Locate the cell with the specified text and output its [x, y] center coordinate. 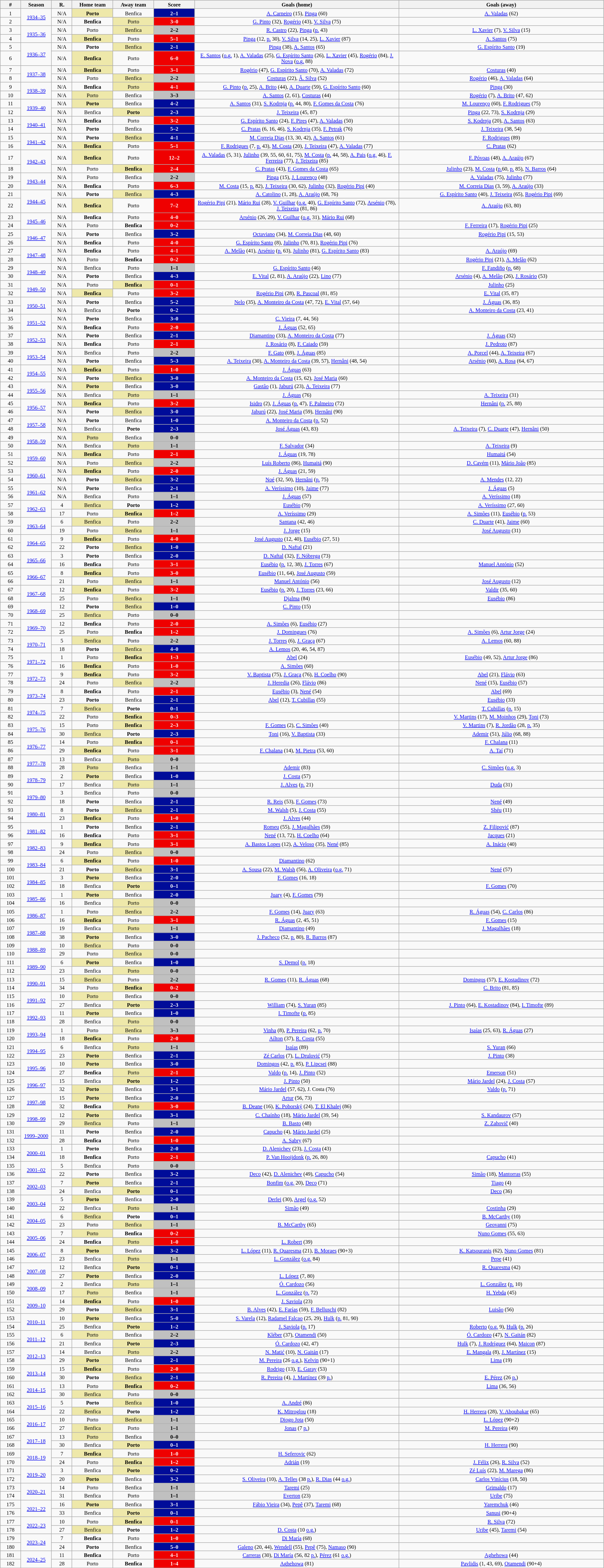
62 [10, 547]
67 [10, 590]
V. Martins (17), M. Moinhos (29), Toni (73) [501, 717]
M. Correia Dias (13, 30, 42), A. Santos (61) [297, 137]
112 [10, 971]
Nuno Gomes (55, 63) [501, 1233]
Diamantino (49) [297, 928]
Shéu (11) [501, 810]
A. Veríssimo (29) [297, 513]
V. Baptista (75), J. Graça (76), H. Coelho (90) [297, 674]
133 [10, 1148]
0–3 [174, 717]
A. Simões (60) [297, 666]
D. Naftal (21) [297, 547]
Pavlidis (1, 43, 69), Otamendi (90+4) [501, 1563]
155 [10, 1335]
Isaías (25, 63), R. Águas (27) [501, 1030]
135 [10, 1165]
158 [10, 1360]
Nelo (35), A. Monteiro da Costa (47, 72), E. Vital (57, 64) [297, 302]
J. Pinto (38) [501, 1055]
A. Veríssimo (27, 60) [501, 505]
1959–60 [36, 458]
77 [10, 674]
A. Teixeira (9) [501, 446]
162 [10, 1394]
1971–72 [36, 661]
161 [10, 1386]
A. Monteiro da Costa (p. 52) [297, 420]
Juary (4), F. Gomes (79) [297, 894]
Costuras (40) [501, 70]
Valdo (p. 71) [501, 1089]
36 [10, 327]
116 [10, 1004]
150 [10, 1292]
1956–57 [36, 408]
139 [10, 1199]
C. Pratas (62) [501, 146]
Ademir (83) [297, 767]
126 [10, 1089]
Aílton (37), R. Costa (55) [297, 1038]
71 [10, 623]
6–0 [174, 58]
2009–10 [36, 1305]
1989–90 [36, 966]
94 [10, 818]
159 [10, 1369]
S. Varela (12), Radamel Falcao (25, 29), Hulk (p. 81, 90) [297, 1318]
Costinha (29) [501, 1208]
145 [10, 1250]
149 [10, 1284]
A. Simões (6), Eusébio (27) [297, 623]
L. López (90+2) [501, 1419]
Artur (56, 73) [297, 1098]
G. Espírito Santo (46) [297, 268]
J. Águas (76) [297, 395]
102 [10, 886]
Zé Carlos (7), L. Drulović (75) [297, 1055]
97 [10, 844]
A. Santos (75) [501, 38]
2019–20 [36, 1474]
G. Pinto (32), Rogério (43), V. Silva (75) [297, 21]
Zé Luís (22), M. Marega (86) [501, 1470]
F. Póvoas (48), A. Araújo (67) [501, 157]
Geovanni (75) [501, 1225]
1948–49 [36, 272]
Domingos (57), E. Kostadinov (72) [501, 979]
81 [10, 708]
60 [10, 530]
F. Rodrigues (89) [501, 137]
Score [174, 5]
74 [10, 649]
Julinho (25) [501, 285]
2002–03 [36, 1186]
Vinha (8), P. Pereira (62, p. 70) [297, 1030]
6–3 [174, 186]
1944–45 [36, 201]
R. Águas (54), C. Carlos (86) [501, 911]
179 [10, 1538]
Ó. Cardozo (47), N. Gaitán (82) [501, 1335]
101 [10, 877]
1–4 [174, 1563]
118 [10, 1021]
136 [10, 1174]
J. Pinto (50) [297, 1081]
1975–76 [36, 729]
Nené (49) [501, 801]
1958–59 [36, 441]
A. Veríssimo (10), Jaime (77) [297, 488]
121 [10, 1047]
87 [10, 759]
1943–44 [36, 181]
1985–86 [36, 899]
2024–25 [36, 1559]
Carreras (30), Di María (56, 82 p.), Pérez (61 o.g.) [297, 1555]
Domingos (42, p. 85), P. Lipcsei (88) [297, 1064]
1945–46 [36, 221]
J. Rosário (8), F. Caiado (59) [297, 344]
Gastão (1), Jaburú (23), A. Teixeira (77) [297, 386]
1992–93 [36, 1017]
2012–13 [36, 1356]
N. Matić (10), N. Gaitán (17) [297, 1352]
A. Monteiro da Costa (15, 62), José Maria (60) [297, 378]
2020–21 [36, 1492]
A. Valadas (5, 31), Julinho (39, 55, 60, 61, 75), M. Costa (p. 44, 58), A. Pais (o.g. 46), F. Ferreira (77), J. Teixeira (85) [297, 157]
C. Pinto (15) [297, 606]
Fábio Vieira (34), Pepê (37), Taremi (68) [297, 1504]
175 [10, 1504]
R. Quaresma (42) [501, 1267]
D. Naftal (32), F. Nóbrega (73) [297, 556]
148 [10, 1276]
F. Rodrigues (7, p. 43), M. Costa (20), J. Teixeira (47), A. Valadas (77) [297, 146]
43 [10, 386]
182 [10, 1563]
J. Costa (57) [297, 776]
1990–91 [36, 983]
A. Inácio (40) [501, 844]
41 [10, 369]
153 [10, 1318]
172 [10, 1479]
93 [10, 810]
1996–97 [36, 1085]
122 [10, 1055]
M. Costa (15, p. 82), J. Teixeira (30, 62), Julinho (32), Rogério Pipi (40) [297, 186]
170 [10, 1462]
S. Yuran (66) [501, 1047]
J. Domingues (76) [297, 632]
Rogério (47), G. Espírito Santo (70), A. Valadas (72) [297, 70]
1991–92 [36, 1000]
Lima (19) [501, 1360]
J. Águas (36, 85) [501, 302]
J. Jorge (15) [297, 530]
114 [10, 988]
J. Magalhães (18) [501, 928]
1962–63 [36, 509]
Lima (36, 56) [501, 1386]
Eusébio (79) [297, 505]
B. Alves (42), E. Farías (59), F. Belluschi (82) [297, 1309]
134 [10, 1157]
63 [10, 556]
1940–41 [36, 125]
61 [10, 539]
96 [10, 835]
L. González (p. 72) [297, 1292]
178 [10, 1530]
Ó. Cardozo (56) [297, 1284]
G. Espírito Santo (19) [501, 47]
1938–39 [36, 91]
1986–87 [36, 915]
E. Pérez (26 p.) [501, 1377]
115 [10, 996]
4–2 [174, 103]
A. Teixeira (30), A. Monteiro da Costa (39, 57), Hernâni (48, 54) [297, 361]
Eusébio (86) [501, 598]
Eusébio (33) [501, 700]
A. Carneiro (15), Pinga (60) [297, 13]
H. Seferovic (62) [297, 1453]
M. Walsh (5), J. Costa (55) [297, 810]
D. Alenichev (23), J. Costa (43) [297, 1148]
Everton (23) [297, 1496]
103 [10, 894]
47 [10, 420]
45 [10, 403]
59 [10, 522]
95 [10, 827]
A. Valadas (75), Julinho (77) [501, 177]
Rogério (7), A. Brito (47, 62) [501, 95]
Manuel António (56) [297, 581]
Eusébio (p. 20), J. Torres (23, 66) [297, 590]
171 [10, 1470]
104 [10, 903]
S. Demol (p. 18) [297, 962]
82 [10, 717]
44 [10, 395]
William (74), S. Yuran (85) [297, 1004]
1999–2000 [36, 1136]
Grimaldo (17) [501, 1487]
G. Espírito Santo (40), J. Teixeira (65), Rogério Pipi (69) [501, 194]
C. Pratas (6, 16, 46), S. Kodrnja (35), F. Petrak (76) [297, 129]
A. Mendes (12, 22) [501, 479]
Rogério Pipi (28), R. Pascoal (81, 85) [297, 293]
66 [10, 581]
J. Águas (21, 59) [297, 471]
Nené (57) [501, 869]
1993–94 [36, 1034]
120 [10, 1038]
M. Pereira (26 o.g.), Kelvin (90+1) [297, 1360]
Kléber (37), Otamendi (50) [297, 1335]
1981–82 [36, 831]
57 [10, 505]
91 [10, 793]
Tiago (4) [501, 1182]
39 [10, 352]
Capucho (41) [501, 1157]
J. Torres (6), J. Graça (67) [297, 640]
2015–16 [36, 1407]
Abel (24) [297, 657]
A. Taí (71) [501, 750]
Eusébio (49, 52), Artur Jorge (86) [501, 657]
1960–61 [36, 475]
J. Águas (63) [297, 369]
Toni (16), V. Baptista (33) [297, 733]
1968–69 [36, 611]
R. Silva (72) [501, 1521]
132 [10, 1140]
S. Kodrnja (20), A. Santos (63) [501, 121]
D. Cavém (11), Mário João (85) [501, 462]
1997–98 [36, 1102]
L. González (o.g. 84) [297, 1259]
65 [10, 573]
48 [10, 429]
2011–12 [36, 1339]
54 [10, 479]
142 [10, 1225]
H. Yebda (45) [501, 1292]
130 [10, 1123]
G. Pinto (p. 25), A. Brito (44), A. Duarte (59), G. Espírito Santo (60) [297, 86]
1983–84 [36, 865]
A. Monteiro da Costa (23, 41) [501, 310]
49 [10, 437]
2006–07 [36, 1254]
73 [10, 640]
F. Gomes (70) [501, 886]
109 [10, 945]
1963–64 [36, 526]
Rogério Pipi (21), A. Melão (62) [501, 259]
Eusébio (11, 64), José Augusto (59) [297, 573]
Z. Filipović (87) [501, 827]
A. Santos (31), S. Kodrnja (p. 44, 80), F. Gomes da Costa (76) [297, 103]
A. Sabry (67) [297, 1140]
165 [10, 1419]
R. Pereira (4), J. Martínez (39 p.) [297, 1377]
2001–02 [36, 1170]
P. Van Hooijdonk (p. 26, 80) [297, 1157]
Z. Zahovič (40) [501, 1123]
L. Xavier (7), V. Silva (15) [501, 30]
A. Lemos (60, 88) [501, 640]
J. Alves (44) [297, 818]
C. Pratas (43), F. Gomes da Costa (65) [297, 169]
99 [10, 861]
C. Vieira (7, 44, 56) [297, 318]
B. Basto (48) [297, 1123]
1994–95 [36, 1051]
E. Vital (2, 81), A. Araújo (22), Lino (77) [297, 276]
169 [10, 1453]
50 [10, 446]
E. Santos (o.g. 1), A. Valadas (25), G. Espírito Santo (26), L. Xavier (45), Rogério (84), J. Nova (o.g. 88) [297, 58]
125 [10, 1081]
J. Teixeira (45, 87) [297, 112]
156 [10, 1343]
J. Saviola (p. 17) [297, 1326]
R. [62, 5]
173 [10, 1487]
Uribe (75) [501, 1496]
35 [10, 318]
113 [10, 979]
J. Águas (52, 65) [297, 327]
L. López (7, 80) [297, 1276]
69 [10, 606]
Deco (42), D. Alenichev (49), Capucho (54) [297, 1174]
R. Águas (2, 45, 51) [297, 920]
157 [10, 1352]
1982–83 [36, 848]
G. Espírito Santo (24), F. Pires (47), A. Valadas (50) [297, 121]
Abel (12), T. Cubillas (55) [297, 700]
A. Simões (6), Artur Jorge (24) [501, 632]
K. Mitroglou (18) [297, 1411]
1998–99 [36, 1119]
75 [10, 657]
84 [10, 733]
56 [10, 496]
Goals (away) [501, 5]
42 [10, 378]
1977–78 [36, 763]
Eusébio (p. 12, 38), J. Torres (67) [297, 564]
1941–42 [36, 142]
F. Gomes (2), C. Simões (40) [297, 725]
José Augusto (12) [501, 581]
A. Bastos Lopes (12), A. Veloso (35), Nené (85) [297, 844]
2016–17 [36, 1424]
J. Águas (57) [297, 496]
A. Santos (2, 61), Costuras (44) [297, 95]
Jacques (21) [501, 835]
A. Porcel (44), A. Teixeira (67) [501, 352]
A. Lemos (20, 46, 54, 87) [297, 649]
Mário Jardel (57, 62), J. Costa (76) [297, 1089]
A. Teixeira (31) [501, 395]
H. Herrera (28), V. Aboubakar (65) [501, 1411]
J. Heredia (26), Flávio (86) [297, 683]
40 [10, 361]
Valdo (p. 14), J. Pinto (52) [297, 1072]
Pinga (22, 73), S. Kodrnja (29) [501, 112]
7–2 [174, 205]
F. Chalana (11) [501, 742]
Diamantino (62) [297, 861]
Nené (15), Eusébio (57) [501, 683]
Arsénio (60), A. Rosa (64, 67) [501, 361]
Rogério Pipi (15, 53) [501, 234]
168 [10, 1445]
Pepe (41) [501, 1259]
1984–85 [36, 882]
J. Saviola (23) [297, 1301]
152 [10, 1309]
68 [10, 598]
64 [10, 564]
79 [10, 691]
151 [10, 1301]
A. Valadas (62) [501, 13]
2003–04 [36, 1203]
Carlos Vinícius (18, 50) [501, 1479]
1936–37 [36, 54]
Abel (69) [501, 691]
Ó. Cardozo (42, 47) [297, 1343]
1952–53 [36, 340]
1935–36 [36, 34]
1–3 [174, 657]
Pinga (38), A. Santos (65) [297, 47]
Rogério Pipi (21), Mário Rui (28), V. Guilhar (o.g. 40), G. Espírito Santo (72), Arsénio (78), J. Teixeira (81, 86) [297, 205]
110 [10, 954]
2–4 [174, 169]
Roberto (o.g. 9), Hulk (p. 26) [501, 1326]
Taremi (25) [297, 1487]
Humaitá (54) [501, 454]
1966–67 [36, 577]
J. Águas (5) [501, 488]
88 [10, 767]
2022–23 [36, 1525]
1965–66 [36, 560]
F. Gomes (14), Juary (63) [297, 911]
163 [10, 1403]
Pinga (30) [501, 86]
2008–09 [36, 1288]
B. Deane (16), K. Poborský (24), T. El Khalej (86) [297, 1106]
Santana (42, 46) [297, 522]
1972–73 [36, 679]
1961–62 [36, 492]
Isaías (89) [297, 1047]
53 [10, 471]
Bonfim (o.g. 20), Deco (71) [297, 1182]
Arsénio (4), A. Melão (26), J. Rosário (53) [501, 276]
C. Chaínho (18), Mário Jardel (39, 54) [297, 1115]
R. Castro (22), Pinga (p. 43) [297, 30]
117 [10, 1013]
J. Águas (32) [501, 335]
1976–77 [36, 746]
167 [10, 1436]
143 [10, 1233]
46 [10, 412]
Deco (36) [501, 1191]
L. Robert (39) [297, 1242]
M. Correia Dias (3, 59), A. Araújo (33) [501, 186]
Di María (68) [297, 1538]
K. Katsouranis (62), Nuno Gomes (81) [501, 1250]
A. Araújo (69) [501, 251]
176 [10, 1513]
1974–75 [36, 712]
128 [10, 1106]
131 [10, 1132]
F. Gomes (16, 18) [297, 877]
Jaburú (22), José Maria (59), Hernâni (90) [297, 412]
C. Brito (81, 85) [501, 988]
A. Catolino (1, 28), A. Araújo (68, 76) [297, 194]
177 [10, 1521]
138 [10, 1191]
52 [10, 462]
T. Cubillas (p. 15) [501, 708]
J. Félix (26), R. Silva (52) [501, 1462]
55 [10, 488]
26 [10, 242]
72 [10, 632]
180 [10, 1547]
F. Gomes (15) [501, 920]
Mário Jardel (24), J. Costa (57) [501, 1081]
D. Costa (10 o.g.) [297, 1530]
5–3 [174, 361]
12–2 [174, 157]
76 [10, 666]
1954–55 [36, 373]
G. Espírito Santo (8), Julinho (70, 81), Rogério Pipi (76) [297, 242]
A. Simões (11), Eusébio (p. 53) [501, 513]
89 [10, 776]
# [10, 5]
Simão (49) [297, 1208]
2010–11 [36, 1322]
A. Teixeira (7), C. Duarte (47), Hernâni (50) [501, 429]
51 [10, 454]
78 [10, 683]
1953–54 [36, 356]
Home team [93, 5]
Ademir (51), Júlio (68, 88) [501, 733]
2004–05 [36, 1221]
1937–38 [36, 74]
José Águas (43, 83) [297, 429]
2021–22 [36, 1509]
154 [10, 1326]
127 [10, 1098]
129 [10, 1115]
85 [10, 742]
H. Herrera (90) [501, 1445]
1939–40 [36, 108]
Pinga (12, p. 30), V. Silva (14, 25), L. Xavier (87) [297, 38]
105 [10, 911]
Aghehowa (44) [501, 1555]
Abel (21), Flávio (63) [501, 674]
J. Alves (p. 21) [297, 784]
2000–01 [36, 1153]
1942–43 [36, 162]
Hernâni (p. 25, 88) [501, 403]
80 [10, 700]
Diogo Jota (50) [297, 1419]
1947–48 [36, 255]
Costuras (22), Â. Silva (52) [297, 78]
124 [10, 1072]
R. Gomes (11), R. Águas (68) [297, 979]
2007–08 [36, 1271]
90 [10, 784]
Uribe (45), Taremi (54) [501, 1530]
58 [10, 513]
Nené (13, 72), H. Coelho (64) [297, 835]
J. Pedroto (87) [501, 344]
F. Fandiño (p. 68) [501, 268]
1964–65 [36, 543]
B. McCarthy (65) [297, 1225]
M. Lourenço (60), F. Rodrigues (75) [501, 103]
100 [10, 869]
E. Mangala (8), J. Martínez (15) [501, 1352]
L. González (p. 10) [501, 1284]
Season [36, 5]
1946–47 [36, 238]
1934–35 [36, 17]
A. Sousa (22), M. Walsh (56), A. Oliveira (o.g. 71) [297, 869]
1973–74 [36, 695]
F. Chalana (14), M. Pietra (53, 60) [297, 750]
S. Oliveira (10), A. Telles (38 p.), R. Dias (44 o.g.) [297, 1479]
M. Pereira (49) [501, 1428]
José Augusto (12, 40), Eusébio (27, 51) [297, 539]
A. Melão (41), Arsénio (p. 63), Julinho (81), G. Espírito Santo (83) [297, 251]
86 [10, 750]
1969–70 [36, 628]
1950–51 [36, 306]
1979–80 [36, 797]
119 [10, 1030]
Yaremchuk (46) [501, 1504]
111 [10, 962]
2023–24 [36, 1542]
144 [10, 1242]
1949–50 [36, 289]
1980–81 [36, 814]
Simão (18), Mantorras (55) [501, 1174]
E. Vital (35, 87) [501, 293]
137 [10, 1182]
92 [10, 801]
107 [10, 928]
I. Timofte (p. 85) [297, 1013]
Hulk (7), J. Rodríguez (64), Maicon (87) [501, 1343]
Derlei (30), Argel (o.g. 52) [297, 1199]
Duda (31) [501, 784]
123 [10, 1064]
Luisão (56) [501, 1309]
1988–89 [36, 950]
1987–88 [36, 932]
S. Kandaurov (57) [501, 1115]
Emerson (51) [501, 1072]
140 [10, 1208]
Aghehowa (81) [297, 1563]
Adrián (19) [297, 1462]
Isidro (2), J. Águas (p. 47), F. Palmeiro (72) [297, 403]
1978–79 [36, 780]
2013–14 [36, 1373]
L. López (11), R. Quaresma (21), B. Moraes (90+3) [297, 1250]
181 [10, 1555]
70 [10, 615]
F. Ferreira (17), Rogério Pipi (25) [501, 225]
José Augusto (31) [501, 530]
A. Veríssimo (18) [501, 496]
A. Araújo (63, 80) [501, 205]
F. Gato (69), J. Águas (85) [297, 352]
C. Duarte (41), Jaime (60) [501, 522]
2005–06 [36, 1238]
146 [10, 1259]
Goals (home) [297, 5]
2017–18 [36, 1441]
1967–68 [36, 594]
F. Salvador (34) [297, 446]
106 [10, 920]
Capucho (4), Mário Jardel (25) [297, 1132]
Rodrigo (13), E. Garay (53) [297, 1369]
Noé (32, 50), Hernâni (p. 75) [297, 479]
J. Teixeira (38, 54) [501, 129]
Djalma (84) [297, 598]
83 [10, 725]
A. André (86) [297, 1403]
108 [10, 937]
1957–58 [36, 424]
B. McCarthy (10) [501, 1216]
J. Pacheco (52, p. 80), R. Barros (87) [297, 937]
Romeu (55), J. Magalhães (59) [297, 827]
Manuel António (52) [501, 564]
Sanusi (90+4) [501, 1513]
V. Martins (7), R. Jordão (28, p. 35) [501, 725]
J. Águas (19, 78) [297, 454]
141 [10, 1216]
98 [10, 852]
2018–19 [36, 1458]
Away team [134, 5]
2014–15 [36, 1390]
1955–56 [36, 390]
166 [10, 1428]
1951–52 [36, 323]
1995–96 [36, 1068]
174 [10, 1496]
J. Pinto (64), E. Kostadinov (84), I. Timofte (89) [501, 1004]
160 [10, 1377]
Arsénio (26, 29), V. Guilhar (o.g. 31), Mário Rui (68) [297, 217]
Galeno (20, 44), Wendell (55), Pepê (75), Namaso (90) [297, 1547]
Jonas (7 p.) [297, 1428]
Diamantino (33), A. Monteiro da Costa (77) [297, 335]
Pinga (15), J. Lourenço (48) [297, 177]
Julinho (23), M. Costa (p.60, p. 85), N. Barros (64) [501, 169]
Rogério (46), A. Valadas (64) [501, 78]
37 [10, 335]
147 [10, 1267]
Luís Roberto (86), Humaitá (90) [297, 462]
Valdir (35, 60) [501, 590]
Eusébio (3), Nené (54) [297, 691]
C. Simões (o.g. 3) [501, 767]
1970–71 [36, 644]
R. Reis (53), F. Gomes (73) [297, 801]
Octaviano (34), M. Correia Dias (48, 60) [297, 234]
164 [10, 1411]
